Determine the [X, Y] coordinate at the center of the cell enclosing the given text.  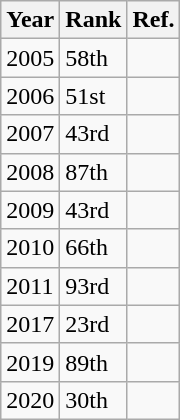
2007 [30, 134]
51st [94, 96]
2010 [30, 248]
58th [94, 58]
30th [94, 400]
66th [94, 248]
2009 [30, 210]
87th [94, 172]
Rank [94, 20]
2019 [30, 362]
23rd [94, 324]
2008 [30, 172]
Ref. [154, 20]
93rd [94, 286]
2017 [30, 324]
Year [30, 20]
89th [94, 362]
2011 [30, 286]
2006 [30, 96]
2020 [30, 400]
2005 [30, 58]
